Capture the cell that displays the provided text and extract its (x, y) central coordinate. 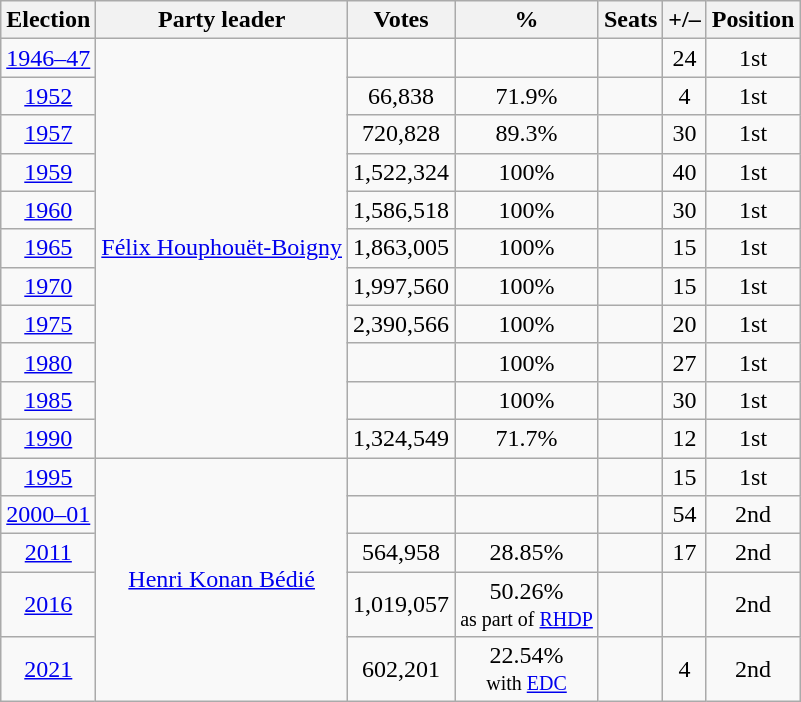
1995 (48, 477)
17 (684, 553)
89.3% (527, 134)
54 (684, 515)
50.26%as part of RHDP (527, 604)
2,390,566 (402, 324)
2016 (48, 604)
Election (48, 20)
1970 (48, 286)
720,828 (402, 134)
1965 (48, 248)
Party leader (222, 20)
1960 (48, 210)
28.85% (527, 553)
1,586,518 (402, 210)
2021 (48, 670)
Position (753, 20)
1952 (48, 96)
1985 (48, 400)
1,019,057 (402, 604)
564,958 (402, 553)
27 (684, 362)
1,324,549 (402, 438)
1,522,324 (402, 172)
2011 (48, 553)
12 (684, 438)
Henri Konan Bédié (222, 580)
602,201 (402, 670)
1946–47 (48, 58)
40 (684, 172)
71.7% (527, 438)
71.9% (527, 96)
1990 (48, 438)
1,863,005 (402, 248)
22.54%with EDC (527, 670)
+/– (684, 20)
1959 (48, 172)
1957 (48, 134)
1975 (48, 324)
24 (684, 58)
1980 (48, 362)
20 (684, 324)
Félix Houphouët-Boigny (222, 248)
2000–01 (48, 515)
Votes (402, 20)
Seats (630, 20)
1,997,560 (402, 286)
66,838 (402, 96)
% (527, 20)
